Find where the given text appears and provide that cell's center as (X, Y) coordinate. 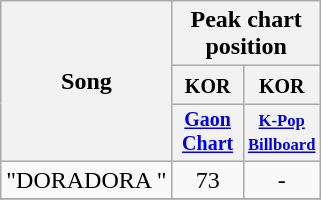
Gaon Chart (208, 132)
Song (86, 82)
"DORADORA " (86, 180)
K-Pop Billboard (282, 132)
Peak chart position (246, 34)
73 (208, 180)
- (282, 180)
